Search for the cell housing the specified text and yield its [X, Y] center coordinate. 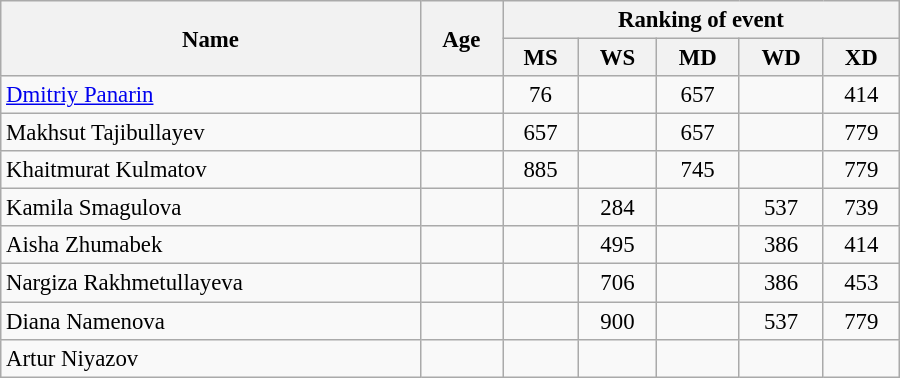
284 [617, 208]
Kamila Smagulova [210, 208]
Aisha Zhumabek [210, 245]
Nargiza Rakhmetullayeva [210, 283]
Khaitmurat Kulmatov [210, 170]
WS [617, 58]
MD [697, 58]
453 [861, 283]
MS [541, 58]
739 [861, 208]
745 [697, 170]
Dmitriy Panarin [210, 95]
Diana Namenova [210, 321]
Name [210, 38]
495 [617, 245]
Artur Niyazov [210, 358]
XD [861, 58]
900 [617, 321]
76 [541, 95]
Age [461, 38]
885 [541, 170]
WD [781, 58]
Makhsut Tajibullayev [210, 133]
706 [617, 283]
Ranking of event [702, 20]
